Return the [x, y] coordinate for the center point of the cell that contains the specified text.  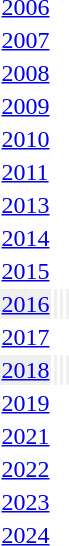
2022 [26, 469]
2014 [26, 238]
2019 [26, 403]
2023 [26, 502]
2013 [26, 205]
2021 [26, 436]
2010 [26, 139]
2008 [26, 73]
2018 [26, 370]
2016 [26, 304]
2015 [26, 271]
2009 [26, 106]
2011 [26, 172]
2007 [26, 40]
2017 [26, 337]
